Determine the [X, Y] coordinate at the center of the cell enclosing the given text.  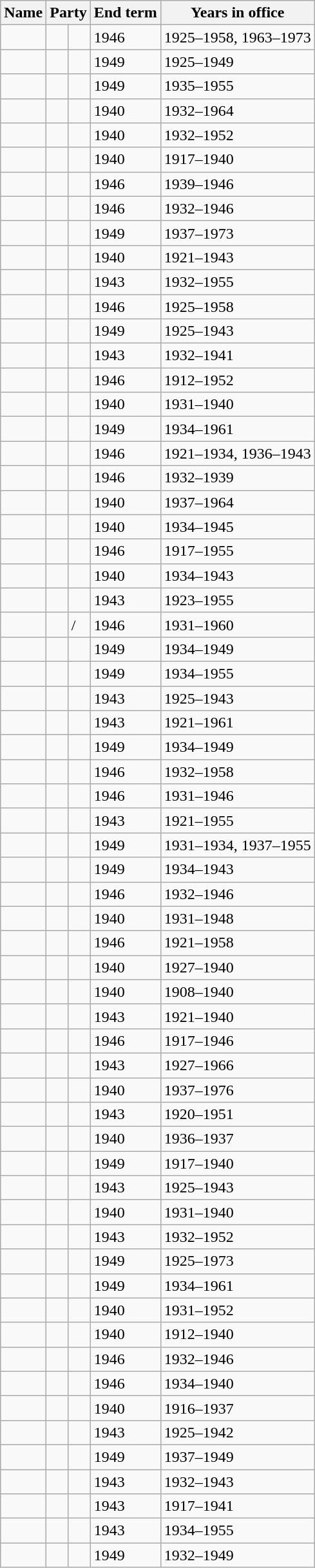
1912–1952 [237, 380]
1925–1958 [237, 307]
1908–1940 [237, 992]
1923–1955 [237, 600]
1927–1966 [237, 1065]
1934–1940 [237, 1383]
1932–1955 [237, 282]
Party [68, 13]
Years in office [237, 13]
1921–1955 [237, 821]
1937–1949 [237, 1457]
1932–1964 [237, 111]
1931–1952 [237, 1310]
1932–1958 [237, 772]
1917–1946 [237, 1041]
Name [23, 13]
1925–1949 [237, 62]
1935–1955 [237, 86]
1939–1946 [237, 184]
1917–1955 [237, 551]
1917–1941 [237, 1506]
1931–1934, 1937–1955 [237, 845]
1916–1937 [237, 1408]
End term [125, 13]
1927–1940 [237, 967]
/ [79, 624]
1934–1945 [237, 527]
1921–1961 [237, 723]
1925–1942 [237, 1432]
1931–1948 [237, 918]
1925–1973 [237, 1261]
1921–1958 [237, 943]
1920–1951 [237, 1115]
1912–1940 [237, 1335]
1937–1976 [237, 1090]
1921–1943 [237, 257]
1932–1941 [237, 356]
1931–1946 [237, 796]
1921–1940 [237, 1016]
1937–1973 [237, 233]
1925–1958, 1963–1973 [237, 37]
1931–1960 [237, 624]
1932–1939 [237, 478]
1932–1949 [237, 1555]
1937–1964 [237, 502]
1936–1937 [237, 1139]
1932–1943 [237, 1481]
1921–1934, 1936–1943 [237, 453]
